Provide the [x, y] coordinate of the cell's center where the given text is located.  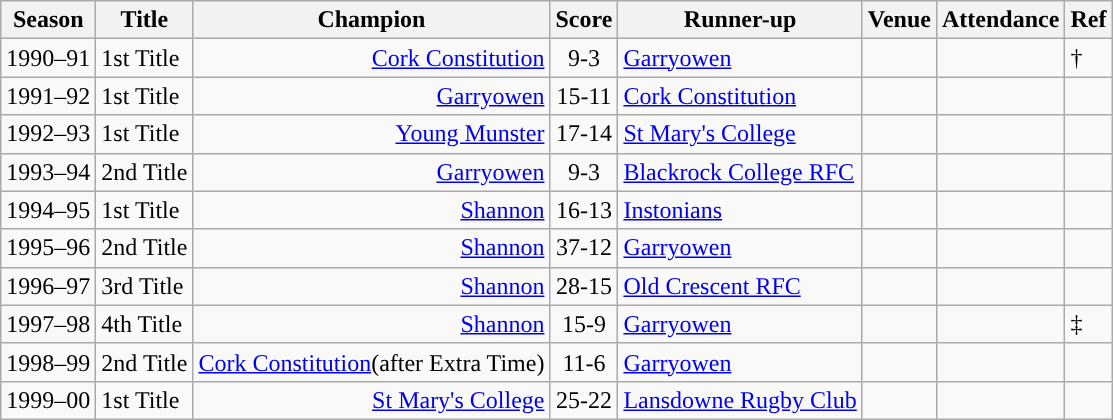
Title [144, 20]
Champion [372, 20]
1991–92 [48, 96]
Ref [1088, 20]
Season [48, 20]
1994–95 [48, 210]
16-13 [584, 210]
‡ [1088, 324]
Runner-up [740, 20]
Lansdowne Rugby Club [740, 400]
Old Crescent RFC [740, 286]
25-22 [584, 400]
1996–97 [48, 286]
1993–94 [48, 172]
3rd Title [144, 286]
15-11 [584, 96]
1998–99 [48, 362]
15-9 [584, 324]
11-6 [584, 362]
37-12 [584, 248]
Venue [899, 20]
1999–00 [48, 400]
Young Munster [372, 134]
Instonians [740, 210]
1990–91 [48, 58]
† [1088, 58]
Cork Constitution(after Extra Time) [372, 362]
1997–98 [48, 324]
28-15 [584, 286]
17-14 [584, 134]
Attendance [1000, 20]
4th Title [144, 324]
1995–96 [48, 248]
1992–93 [48, 134]
Blackrock College RFC [740, 172]
Score [584, 20]
